Provide the (X, Y) coordinate of the cell's center where the given text is located.  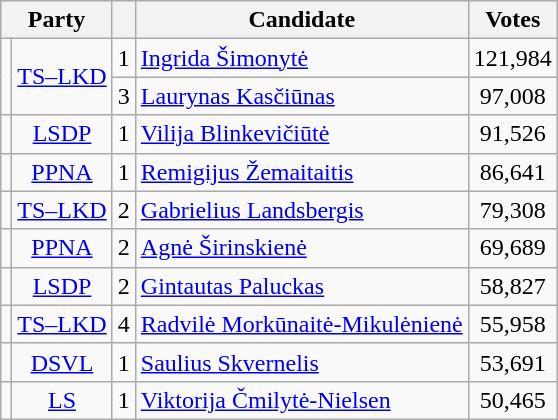
Gintautas Paluckas (302, 286)
Ingrida Šimonytė (302, 58)
Candidate (302, 20)
Viktorija Čmilytė-Nielsen (302, 400)
4 (124, 324)
97,008 (512, 96)
LS (62, 400)
Agnė Širinskienė (302, 248)
55,958 (512, 324)
Laurynas Kasčiūnas (302, 96)
58,827 (512, 286)
Gabrielius Landsbergis (302, 210)
DSVL (62, 362)
69,689 (512, 248)
121,984 (512, 58)
53,691 (512, 362)
86,641 (512, 172)
50,465 (512, 400)
91,526 (512, 134)
Vilija Blinkevičiūtė (302, 134)
3 (124, 96)
Votes (512, 20)
Saulius Skvernelis (302, 362)
Party (56, 20)
Radvilė Morkūnaitė-Mikulėnienė (302, 324)
79,308 (512, 210)
Remigijus Žemaitaitis (302, 172)
